Capture the cell that displays the provided text and extract its [x, y] central coordinate. 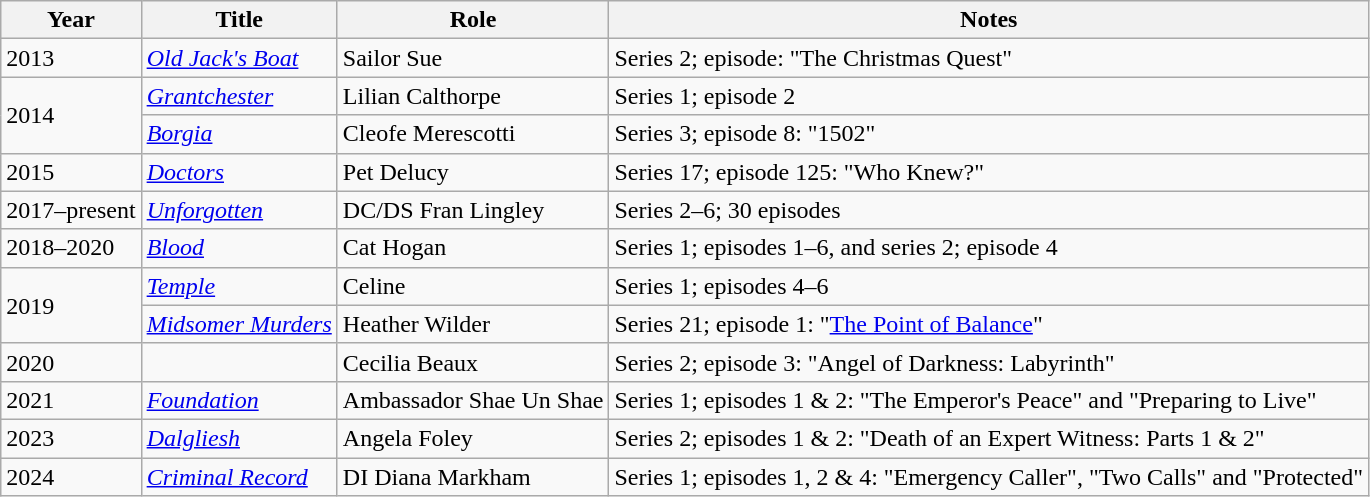
Borgia [239, 134]
Series 2; episodes 1 & 2: "Death of an Expert Witness: Parts 1 & 2" [989, 438]
Series 1; episodes 1, 2 & 4: "Emergency Caller", "Two Calls" and "Protected" [989, 477]
Doctors [239, 172]
Dalgliesh [239, 438]
Series 1; episodes 1 & 2: "The Emperor's Peace" and "Preparing to Live" [989, 400]
2023 [71, 438]
Blood [239, 248]
Title [239, 20]
Grantchester [239, 96]
2015 [71, 172]
Cat Hogan [473, 248]
Lilian Calthorpe [473, 96]
DC/DS Fran Lingley [473, 210]
Series 1; episode 2 [989, 96]
Heather Wilder [473, 324]
Series 21; episode 1: "The Point of Balance" [989, 324]
Year [71, 20]
Series 3; episode 8: "1502" [989, 134]
Temple [239, 286]
Unforgotten [239, 210]
Pet Delucy [473, 172]
Cleofe Merescotti [473, 134]
Series 2; episode: "The Christmas Quest" [989, 58]
DI Diana Markham [473, 477]
Series 2; episode 3: "Angel of Darkness: Labyrinth" [989, 362]
Midsomer Murders [239, 324]
2017–present [71, 210]
Old Jack's Boat [239, 58]
Series 17; episode 125: "Who Knew?" [989, 172]
Series 2–6; 30 episodes [989, 210]
Notes [989, 20]
2018–2020 [71, 248]
Criminal Record [239, 477]
2021 [71, 400]
Series 1; episodes 1–6, and series 2; episode 4 [989, 248]
2019 [71, 305]
Angela Foley [473, 438]
Series 1; episodes 4–6 [989, 286]
2014 [71, 115]
Ambassador Shae Un Shae [473, 400]
Celine [473, 286]
2024 [71, 477]
Foundation [239, 400]
2013 [71, 58]
Role [473, 20]
Sailor Sue [473, 58]
Cecilia Beaux [473, 362]
2020 [71, 362]
